Locate the cell with the specified text and output its [X, Y] center coordinate. 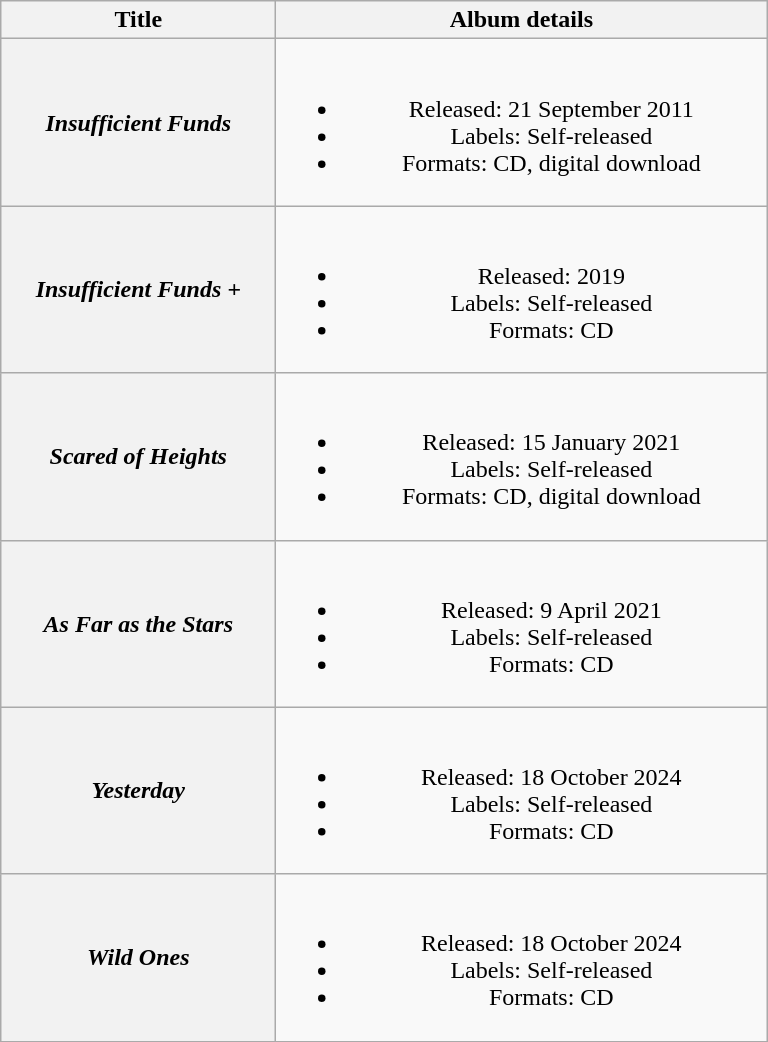
As Far as the Stars [138, 624]
Released: 15 January 2021Labels: Self-releasedFormats: CD, digital download [522, 456]
Released: 9 April 2021Labels: Self-releasedFormats: CD [522, 624]
Wild Ones [138, 958]
Title [138, 20]
Released: 21 September 2011Labels: Self-releasedFormats: CD, digital download [522, 122]
Album details [522, 20]
Released: 2019Labels: Self-releasedFormats: CD [522, 290]
Scared of Heights [138, 456]
Yesterday [138, 790]
Insufficient Funds [138, 122]
Insufficient Funds + [138, 290]
